Return (X, Y) of the center of cell containing provided text 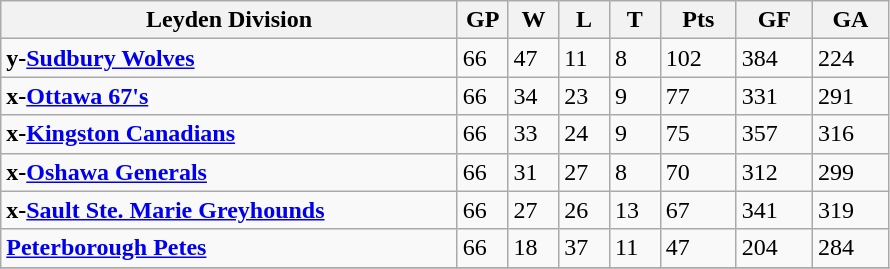
L (584, 20)
316 (850, 134)
GP (482, 20)
312 (774, 172)
33 (534, 134)
x-Ottawa 67's (230, 96)
x-Sault Ste. Marie Greyhounds (230, 210)
284 (850, 248)
W (534, 20)
37 (584, 248)
18 (534, 248)
Leyden Division (230, 20)
291 (850, 96)
34 (534, 96)
13 (634, 210)
26 (584, 210)
23 (584, 96)
67 (698, 210)
331 (774, 96)
357 (774, 134)
Peterborough Petes (230, 248)
GF (774, 20)
299 (850, 172)
31 (534, 172)
70 (698, 172)
Pts (698, 20)
75 (698, 134)
T (634, 20)
y-Sudbury Wolves (230, 58)
77 (698, 96)
GA (850, 20)
x-Oshawa Generals (230, 172)
341 (774, 210)
204 (774, 248)
384 (774, 58)
319 (850, 210)
x-Kingston Canadians (230, 134)
224 (850, 58)
102 (698, 58)
24 (584, 134)
